Detect which cell encompasses the target text, then output its (X, Y) center coordinate. 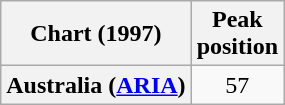
Peakposition (237, 34)
Chart (1997) (96, 34)
57 (237, 85)
Australia (ARIA) (96, 85)
